Find where the given text appears and provide that cell's center as (x, y) coordinate. 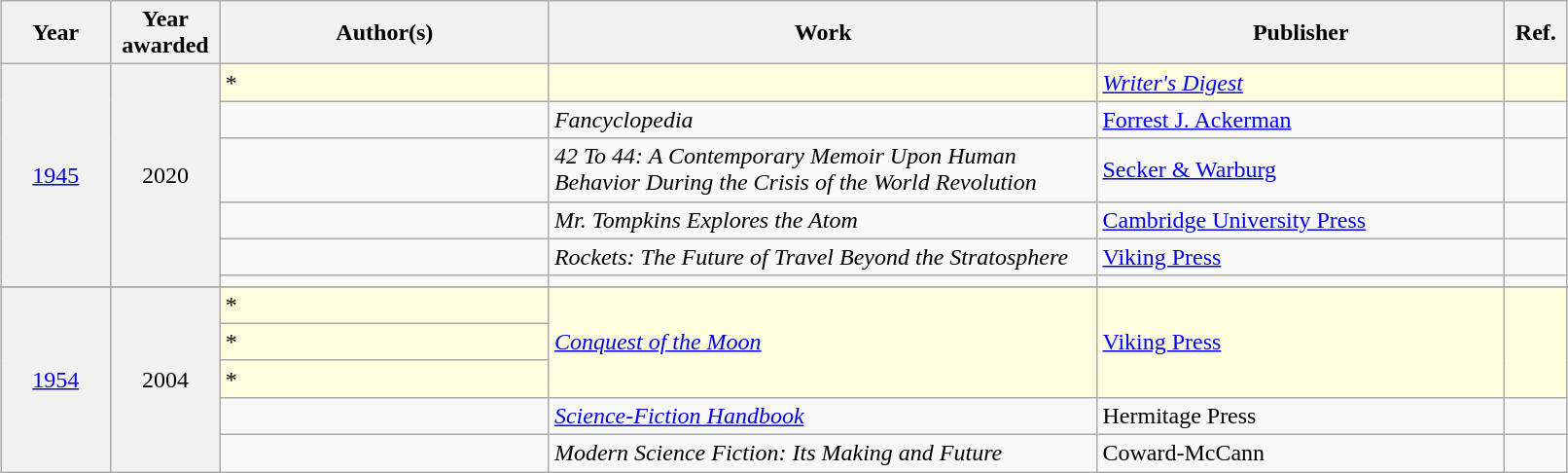
Year awarded (165, 33)
Coward-McCann (1301, 453)
Hermitage Press (1301, 416)
Modern Science Fiction: Its Making and Future (823, 453)
Writer's Digest (1301, 83)
Author(s) (384, 33)
2020 (165, 175)
1954 (56, 379)
1945 (56, 175)
Work (823, 33)
Ref. (1536, 33)
Cambridge University Press (1301, 220)
2004 (165, 379)
Rockets: The Future of Travel Beyond the Stratosphere (823, 257)
Publisher (1301, 33)
Year (56, 33)
Science-Fiction Handbook (823, 416)
Mr. Tompkins Explores the Atom (823, 220)
Fancyclopedia (823, 120)
Secker & Warburg (1301, 169)
42 To 44: A Contemporary Memoir Upon Human Behavior During the Crisis of the World Revolution (823, 169)
Forrest J. Ackerman (1301, 120)
Conquest of the Moon (823, 342)
